Pinpoint the cell where the given text exists, returning its (x, y) midpoint coordinate. 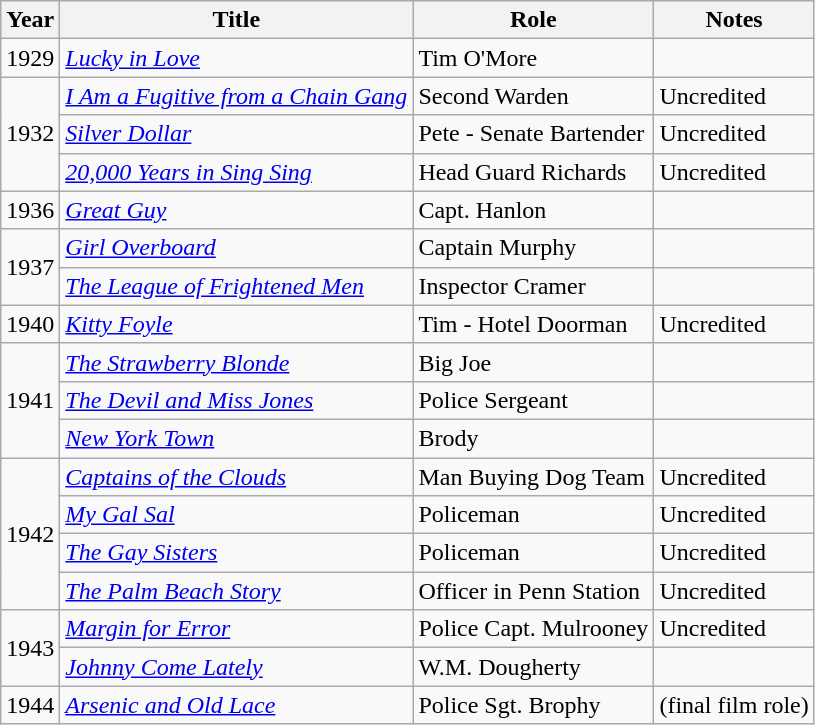
Margin for Error (236, 629)
The Gay Sisters (236, 553)
1937 (30, 267)
20,000 Years in Sing Sing (236, 172)
1941 (30, 400)
Police Capt. Mulrooney (534, 629)
Notes (734, 20)
The Strawberry Blonde (236, 362)
Big Joe (534, 362)
Captains of the Clouds (236, 477)
Tim O'More (534, 58)
New York Town (236, 438)
Inspector Cramer (534, 286)
Police Sergeant (534, 400)
I Am a Fugitive from a Chain Gang (236, 96)
(final film role) (734, 705)
1944 (30, 705)
1932 (30, 134)
Silver Dollar (236, 134)
The Palm Beach Story (236, 591)
Great Guy (236, 210)
The League of Frightened Men (236, 286)
Lucky in Love (236, 58)
Second Warden (534, 96)
1942 (30, 534)
Police Sgt. Brophy (534, 705)
Brody (534, 438)
Man Buying Dog Team (534, 477)
Johnny Come Lately (236, 667)
1940 (30, 324)
Head Guard Richards (534, 172)
Officer in Penn Station (534, 591)
1943 (30, 648)
Kitty Foyle (236, 324)
1929 (30, 58)
Girl Overboard (236, 248)
My Gal Sal (236, 515)
The Devil and Miss Jones (236, 400)
Year (30, 20)
Capt. Hanlon (534, 210)
Captain Murphy (534, 248)
1936 (30, 210)
Pete - Senate Bartender (534, 134)
Tim - Hotel Doorman (534, 324)
Arsenic and Old Lace (236, 705)
Role (534, 20)
Title (236, 20)
W.M. Dougherty (534, 667)
